Extract the [x, y] coordinate from the center of the cell holding the provided text.  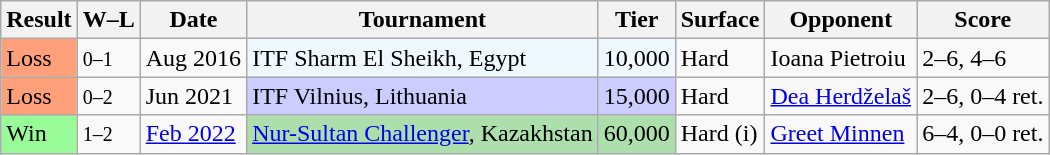
Surface [720, 20]
ITF Vilnius, Lithuania [423, 96]
ITF Sharm El Sheikh, Egypt [423, 58]
6–4, 0–0 ret. [983, 134]
Date [193, 20]
Greet Minnen [841, 134]
Ioana Pietroiu [841, 58]
Feb 2022 [193, 134]
2–6, 0–4 ret. [983, 96]
Result [39, 20]
1–2 [108, 134]
10,000 [636, 58]
0–2 [108, 96]
Win [39, 134]
Hard (i) [720, 134]
0–1 [108, 58]
Dea Herdželaš [841, 96]
15,000 [636, 96]
Aug 2016 [193, 58]
Tier [636, 20]
Opponent [841, 20]
Nur-Sultan Challenger, Kazakhstan [423, 134]
W–L [108, 20]
Jun 2021 [193, 96]
Score [983, 20]
2–6, 4–6 [983, 58]
Tournament [423, 20]
60,000 [636, 134]
